Search for the cell housing the specified text and yield its (X, Y) center coordinate. 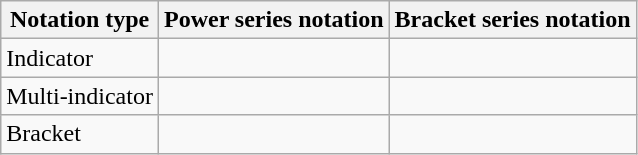
Bracket series notation (512, 20)
Multi-indicator (80, 96)
Power series notation (274, 20)
Indicator (80, 58)
Bracket (80, 134)
Notation type (80, 20)
